Identify which cell holds the provided text, then report its (X, Y) central coordinate. 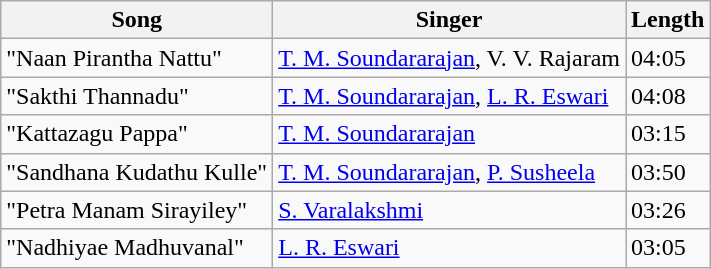
Singer (450, 20)
"Kattazagu Pappa" (137, 134)
"Petra Manam Sirayiley" (137, 210)
T. M. Soundararajan, P. Susheela (450, 172)
S. Varalakshmi (450, 210)
03:26 (668, 210)
03:50 (668, 172)
T. M. Soundararajan, L. R. Eswari (450, 96)
03:05 (668, 248)
L. R. Eswari (450, 248)
Song (137, 20)
T. M. Soundararajan, V. V. Rajaram (450, 58)
Length (668, 20)
04:05 (668, 58)
"Nadhiyae Madhuvanal" (137, 248)
"Sandhana Kudathu Kulle" (137, 172)
04:08 (668, 96)
"Sakthi Thannadu" (137, 96)
"Naan Pirantha Nattu" (137, 58)
03:15 (668, 134)
T. M. Soundararajan (450, 134)
